From the cell containing the given text, extract its center point as [x, y] coordinate. 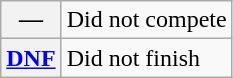
Did not compete [146, 20]
Did not finish [146, 58]
— [31, 20]
DNF [31, 58]
